Scan for the cell matching the given text and deliver its (X, Y) coordinate at center. 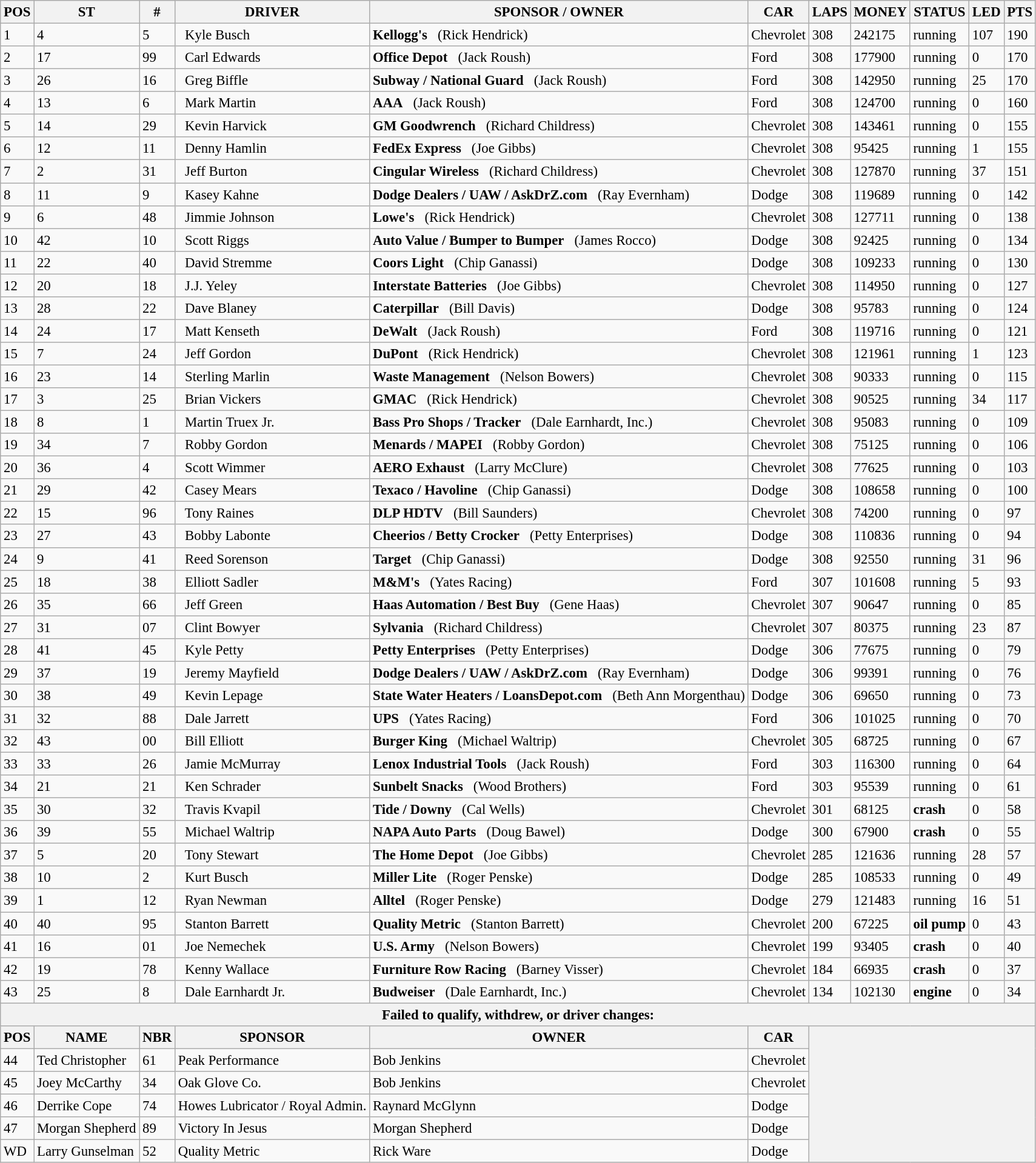
Ted Christopher (87, 1060)
75125 (880, 445)
106 (1020, 445)
Rick Ware (559, 1151)
90647 (880, 604)
Oak Glove Co. (272, 1083)
107 (987, 35)
Elliott Sadler (272, 582)
85 (1020, 604)
OWNER (559, 1038)
99391 (880, 673)
93405 (880, 946)
103 (1020, 468)
66935 (880, 969)
Greg Biffle (272, 81)
Ken Schrader (272, 787)
68125 (880, 810)
121636 (880, 855)
Interstate Batteries (Joe Gibbs) (559, 285)
Kasey Kahne (272, 195)
Mark Martin (272, 103)
MONEY (880, 12)
108533 (880, 878)
47 (17, 1128)
109 (1020, 422)
67225 (880, 924)
80375 (880, 627)
74 (158, 1105)
Kevin Lepage (272, 696)
Jeff Burton (272, 172)
Howes Lubricator / Royal Admin. (272, 1105)
Tony Stewart (272, 855)
Haas Automation / Best Buy (Gene Haas) (559, 604)
AAA (Jack Roush) (559, 103)
Joey McCarthy (87, 1083)
73 (1020, 696)
The Home Depot (Joe Gibbs) (559, 855)
Bobby Labonte (272, 536)
79 (1020, 650)
190 (1020, 35)
Sylvania (Richard Childress) (559, 627)
101608 (880, 582)
Furniture Row Racing (Barney Visser) (559, 969)
Larry Gunselman (87, 1151)
U.S. Army (Nelson Bowers) (559, 946)
Martin Truex Jr. (272, 422)
78 (158, 969)
# (158, 12)
300 (829, 832)
State Water Heaters / LoansDepot.com (Beth Ann Morgenthau) (559, 696)
Jimmie Johnson (272, 217)
57 (1020, 855)
Tony Raines (272, 513)
116300 (880, 764)
Budweiser (Dale Earnhardt, Inc.) (559, 991)
SPONSOR (272, 1038)
01 (158, 946)
114950 (880, 285)
Clint Bowyer (272, 627)
101025 (880, 718)
Brian Vickers (272, 399)
87 (1020, 627)
Sterling Marlin (272, 376)
Peak Performance (272, 1060)
127 (1020, 285)
160 (1020, 103)
123 (1020, 354)
52 (158, 1151)
Office Depot (Jack Roush) (559, 58)
FedEx Express (Joe Gibbs) (559, 148)
Kenny Wallace (272, 969)
Derrike Cope (87, 1105)
Quality Metric (Stanton Barrett) (559, 924)
ST (87, 12)
WD (17, 1151)
NBR (158, 1038)
engine (940, 991)
100 (1020, 490)
DeWalt (Jack Roush) (559, 331)
NAME (87, 1038)
Sunbelt Snacks (Wood Brothers) (559, 787)
AERO Exhaust (Larry McClure) (559, 468)
95425 (880, 148)
Kyle Petty (272, 650)
Lenox Industrial Tools (Jack Roush) (559, 764)
Miller Lite (Roger Penske) (559, 878)
Kevin Harvick (272, 126)
108658 (880, 490)
Robby Gordon (272, 445)
00 (158, 741)
200 (829, 924)
51 (1020, 901)
J.J. Yeley (272, 285)
Victory In Jesus (272, 1128)
Jeremy Mayfield (272, 673)
Petty Enterprises (Petty Enterprises) (559, 650)
Kurt Busch (272, 878)
STATUS (940, 12)
Casey Mears (272, 490)
Target (Chip Ganassi) (559, 559)
Scott Riggs (272, 240)
95083 (880, 422)
46 (17, 1105)
Dale Earnhardt Jr. (272, 991)
LED (987, 12)
Menards / MAPEI (Robby Gordon) (559, 445)
Waste Management (Nelson Bowers) (559, 376)
88 (158, 718)
GM Goodwrench (Richard Childress) (559, 126)
92550 (880, 559)
94 (1020, 536)
77675 (880, 650)
177900 (880, 58)
Bass Pro Shops / Tracker (Dale Earnhardt, Inc.) (559, 422)
95 (158, 924)
DLP HDTV (Bill Saunders) (559, 513)
117 (1020, 399)
Subway / National Guard (Jack Roush) (559, 81)
Kyle Busch (272, 35)
130 (1020, 262)
93 (1020, 582)
121483 (880, 901)
Failed to qualify, withdrew, or driver changes: (518, 1015)
Jeff Green (272, 604)
151 (1020, 172)
305 (829, 741)
115 (1020, 376)
76 (1020, 673)
301 (829, 810)
Caterpillar (Bill Davis) (559, 308)
119716 (880, 331)
GMAC (Rick Hendrick) (559, 399)
109233 (880, 262)
07 (158, 627)
97 (1020, 513)
77625 (880, 468)
95783 (880, 308)
Travis Kvapil (272, 810)
Jeff Gordon (272, 354)
90525 (880, 399)
127870 (880, 172)
64 (1020, 764)
Coors Light (Chip Ganassi) (559, 262)
NAPA Auto Parts (Doug Bawel) (559, 832)
74200 (880, 513)
Joe Nemechek (272, 946)
184 (829, 969)
Carl Edwards (272, 58)
92425 (880, 240)
Kellogg's (Rick Hendrick) (559, 35)
99 (158, 58)
Dale Jarrett (272, 718)
142 (1020, 195)
138 (1020, 217)
89 (158, 1128)
102130 (880, 991)
Matt Kenseth (272, 331)
DuPont (Rick Hendrick) (559, 354)
90333 (880, 376)
67 (1020, 741)
Tide / Downy (Cal Wells) (559, 810)
Reed Sorenson (272, 559)
127711 (880, 217)
124 (1020, 308)
48 (158, 217)
Auto Value / Bumper to Bumper (James Rocco) (559, 240)
Stanton Barrett (272, 924)
242175 (880, 35)
Bill Elliott (272, 741)
142950 (880, 81)
Dave Blaney (272, 308)
Scott Wimmer (272, 468)
199 (829, 946)
279 (829, 901)
124700 (880, 103)
110836 (880, 536)
44 (17, 1060)
oil pump (940, 924)
Cingular Wireless (Richard Childress) (559, 172)
121961 (880, 354)
Cheerios / Betty Crocker (Petty Enterprises) (559, 536)
143461 (880, 126)
Michael Waltrip (272, 832)
DRIVER (272, 12)
67900 (880, 832)
Quality Metric (272, 1151)
SPONSOR / OWNER (559, 12)
Texaco / Havoline (Chip Ganassi) (559, 490)
Raynard McGlynn (559, 1105)
Lowe's (Rick Hendrick) (559, 217)
David Stremme (272, 262)
66 (158, 604)
M&M's (Yates Racing) (559, 582)
68725 (880, 741)
Ryan Newman (272, 901)
70 (1020, 718)
PTS (1020, 12)
95539 (880, 787)
Denny Hamlin (272, 148)
121 (1020, 331)
UPS (Yates Racing) (559, 718)
119689 (880, 195)
Alltel (Roger Penske) (559, 901)
69650 (880, 696)
Burger King (Michael Waltrip) (559, 741)
LAPS (829, 12)
Jamie McMurray (272, 764)
58 (1020, 810)
